Return the (X, Y) coordinate for the center point of the cell that contains the specified text.  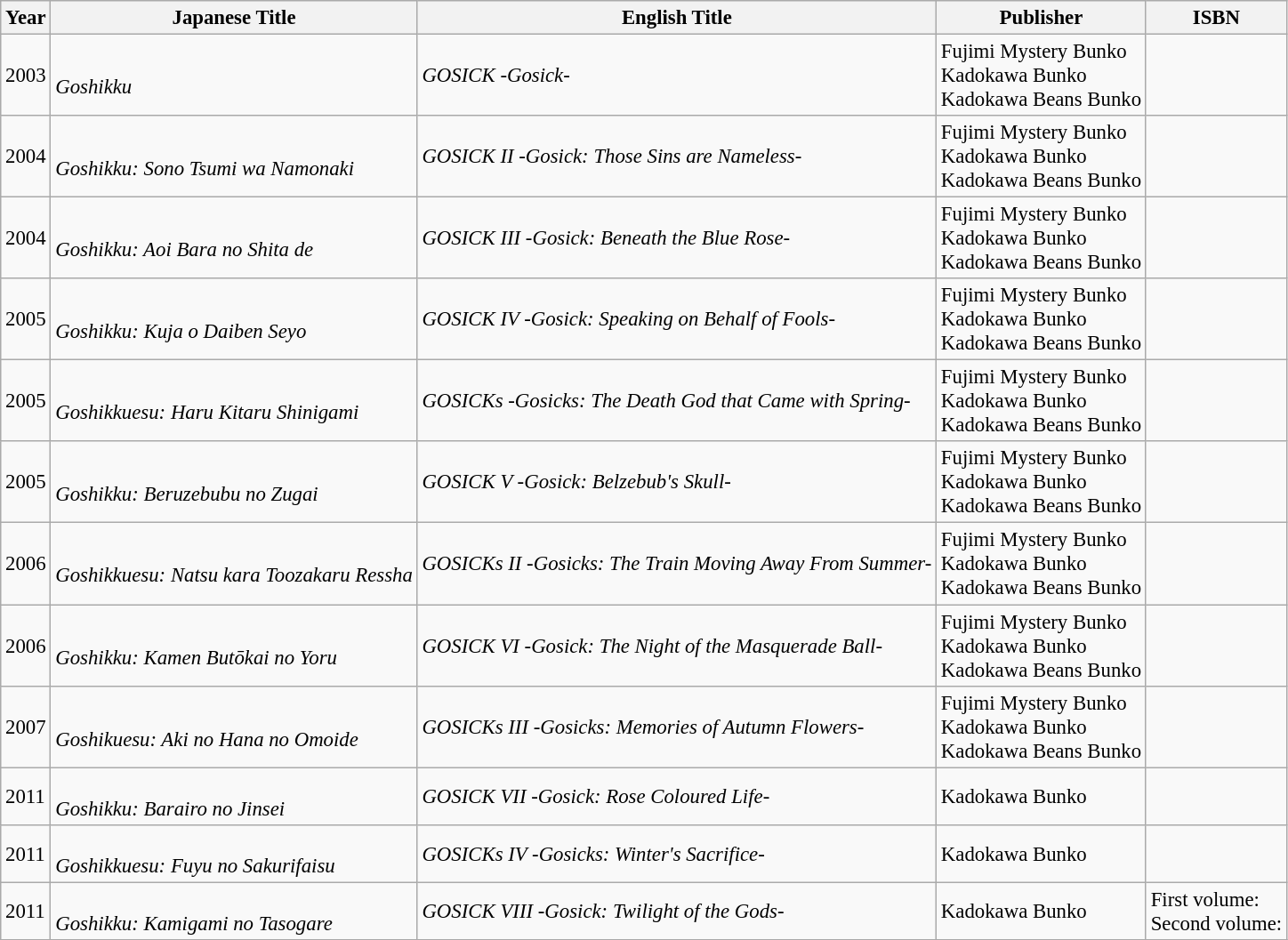
ISBN (1216, 18)
Goshikku: Beruzebubu no Zugai (234, 482)
GOSICK IV -Gosick: Speaking on Behalf of Fools- (676, 319)
Goshikku: Kuja o Daiben Seyo (234, 319)
GOSICK VI -Gosick: The Night of the Masquerade Ball- (676, 646)
Goshikku: Aoi Bara no Shita de (234, 238)
Goshikkuesu: Haru Kitaru Shinigami (234, 401)
Goshikkuesu: Natsu kara Toozakaru Ressha (234, 564)
GOSICK VII -Gosick: Rose Coloured Life- (676, 797)
Year (26, 18)
2007 (26, 727)
Goshikku: Barairo no Jinsei (234, 797)
Japanese Title (234, 18)
GOSICK V -Gosick: Belzebub's Skull- (676, 482)
Goshikuesu: Aki no Hana no Omoide (234, 727)
GOSICK VIII -Gosick: Twilight of the Gods- (676, 911)
Publisher (1042, 18)
Goshikku: Sono Tsumi wa Namonaki (234, 157)
GOSICK III -Gosick: Beneath the Blue Rose- (676, 238)
2003 (26, 76)
GOSICKs IV -Gosicks: Winter's Sacrifice- (676, 854)
Goshikku: Kamen Butōkai no Yoru (234, 646)
GOSICKs III -Gosicks: Memories of Autumn Flowers- (676, 727)
Goshikkuesu: Fuyu no Sakurifaisu (234, 854)
GOSICKs II -Gosicks: The Train Moving Away From Summer- (676, 564)
Goshikku: Kamigami no Tasogare (234, 911)
First volume: Second volume: (1216, 911)
GOSICK -Gosick- (676, 76)
English Title (676, 18)
GOSICKs -Gosicks: The Death God that Came with Spring- (676, 401)
Goshikku (234, 76)
GOSICK II -Gosick: Those Sins are Nameless- (676, 157)
